Locate the cell with the specified text and output its [X, Y] center coordinate. 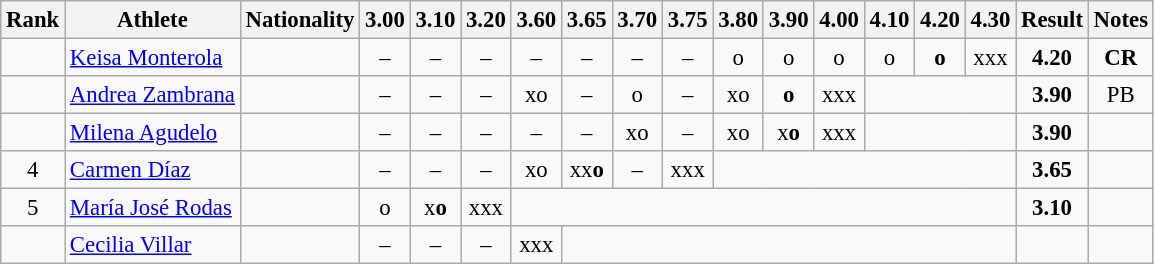
3.20 [486, 20]
5 [33, 208]
María José Rodas [153, 208]
xxo [587, 170]
4.30 [990, 20]
4.00 [839, 20]
3.75 [687, 20]
4 [33, 170]
Carmen Díaz [153, 170]
Notes [1120, 20]
Nationality [300, 20]
3.60 [536, 20]
3.70 [637, 20]
3.00 [385, 20]
PB [1120, 95]
Andrea Zambrana [153, 95]
Rank [33, 20]
4.10 [889, 20]
Milena Agudelo [153, 133]
CR [1120, 58]
3.80 [738, 20]
Result [1052, 20]
Athlete [153, 20]
Keisa Monterola [153, 58]
Cecilia Villar [153, 245]
